Search for the cell housing the specified text and yield its [X, Y] center coordinate. 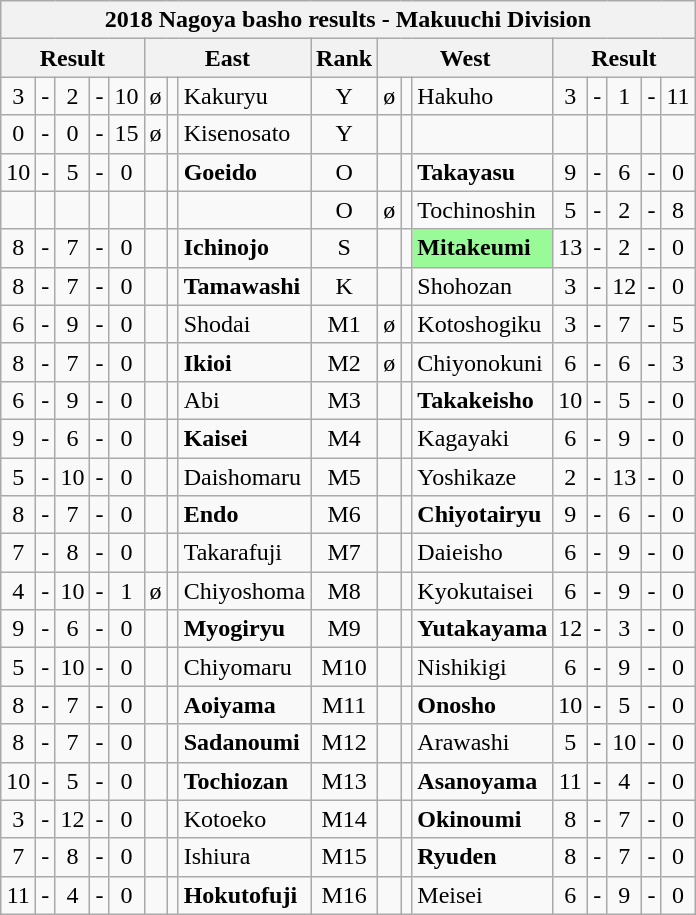
Daishomaru [244, 477]
Arawashi [482, 743]
M11 [344, 705]
Chiyonokuni [482, 362]
Shodai [244, 324]
Takayasu [482, 172]
M13 [344, 781]
Tochinoshin [482, 210]
Chiyoshoma [244, 591]
M9 [344, 629]
Kyokutaisei [482, 591]
M15 [344, 857]
Ryuden [482, 857]
Onosho [482, 705]
Takakeisho [482, 400]
Ikioi [244, 362]
Hakuho [482, 96]
M10 [344, 667]
West [466, 58]
M14 [344, 819]
M6 [344, 515]
Ichinojo [244, 248]
M12 [344, 743]
Hokutofuji [244, 895]
Chiyotairyu [482, 515]
Chiyomaru [244, 667]
Kakuryu [244, 96]
Asanoyama [482, 781]
Okinoumi [482, 819]
M1 [344, 324]
15 [126, 134]
M8 [344, 591]
M7 [344, 553]
Kagayaki [482, 438]
2018 Nagoya basho results - Makuuchi Division [348, 20]
Goeido [244, 172]
Ishiura [244, 857]
S [344, 248]
Kotoshogiku [482, 324]
East [228, 58]
Daieisho [482, 553]
M5 [344, 477]
Endo [244, 515]
Yutakayama [482, 629]
Mitakeumi [482, 248]
Nishikigi [482, 667]
K [344, 286]
M4 [344, 438]
Kaisei [244, 438]
Kisenosato [244, 134]
Kotoeko [244, 819]
Tamawashi [244, 286]
Rank [344, 58]
Yoshikaze [482, 477]
Aoiyama [244, 705]
Tochiozan [244, 781]
Takarafuji [244, 553]
Shohozan [482, 286]
Abi [244, 400]
Myogiryu [244, 629]
Meisei [482, 895]
M2 [344, 362]
M16 [344, 895]
Sadanoumi [244, 743]
M3 [344, 400]
